From the cell containing the given text, extract its center point as (x, y) coordinate. 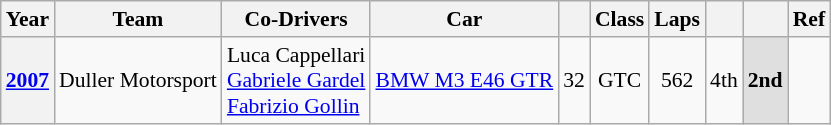
32 (574, 80)
Ref (809, 19)
GTC (620, 80)
2007 (28, 80)
Laps (677, 19)
BMW M3 E46 GTR (464, 80)
4th (724, 80)
2nd (766, 80)
Car (464, 19)
Luca Cappellari Gabriele Gardel Fabrizio Gollin (296, 80)
562 (677, 80)
Co-Drivers (296, 19)
Year (28, 19)
Class (620, 19)
Duller Motorsport (138, 80)
Team (138, 19)
